Find where the given text appears and provide that cell's center as [x, y] coordinate. 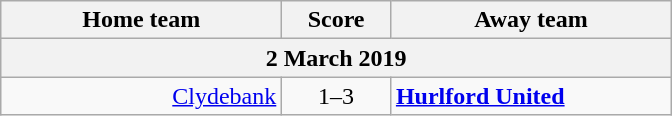
Away team [530, 20]
2 March 2019 [336, 58]
1–3 [336, 96]
Home team [142, 20]
Hurlford United [530, 96]
Clydebank [142, 96]
Score [336, 20]
